Locate the cell with the specified text and output its (x, y) center coordinate. 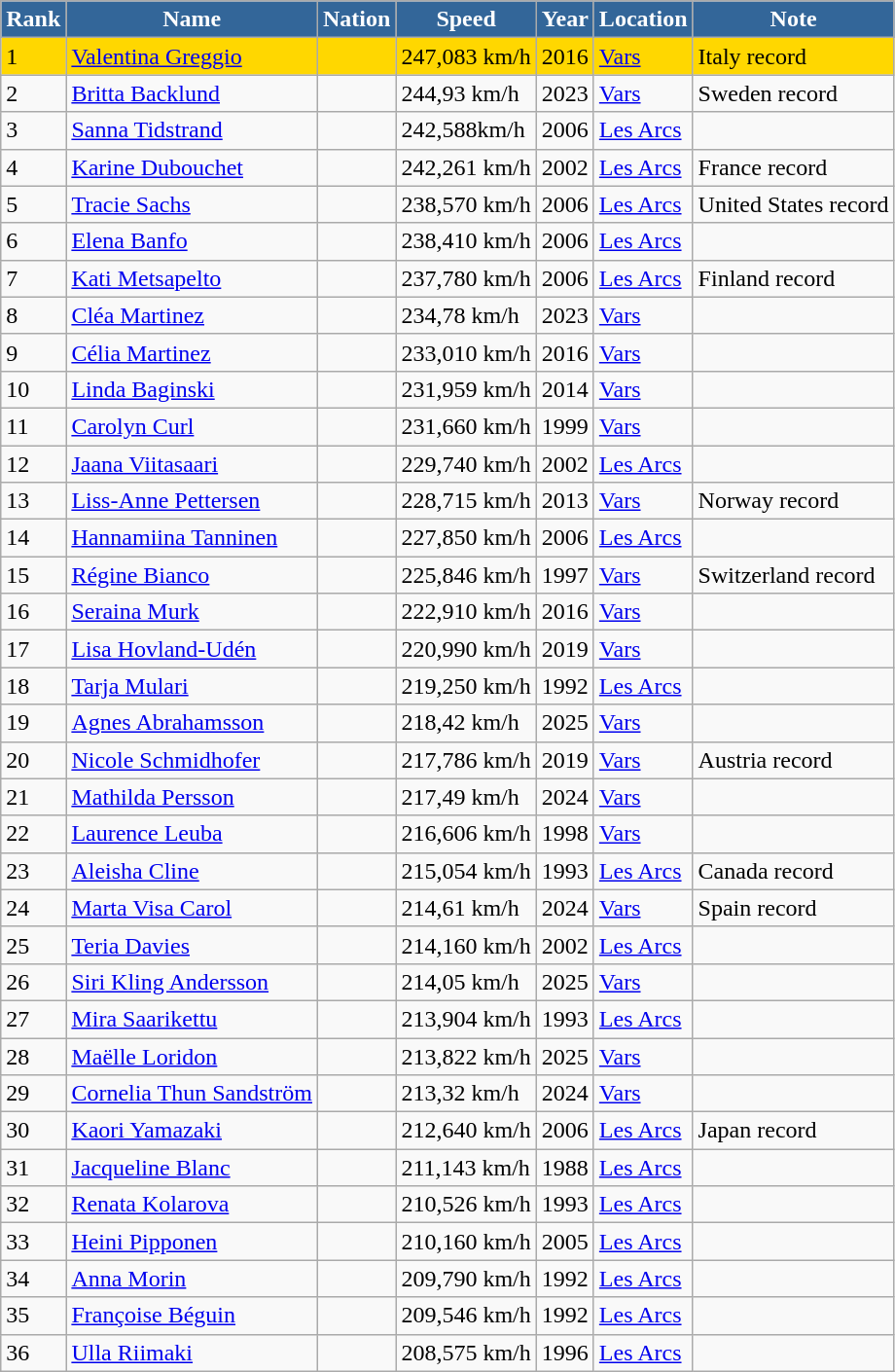
247,083 km/h (466, 56)
Location (643, 19)
16 (33, 612)
12 (33, 464)
Norway record (794, 501)
1997 (564, 575)
Name (193, 19)
24 (33, 908)
Elena Banfo (193, 241)
10 (33, 389)
214,160 km/h (466, 945)
231,660 km/h (466, 426)
242,261 km/h (466, 167)
213,32 km/h (466, 1094)
Nation (356, 19)
Heini Pipponen (193, 1242)
1988 (564, 1168)
Laurence Leuba (193, 834)
214,61 km/h (466, 908)
Agnes Abrahamsson (193, 723)
Jacqueline Blanc (193, 1168)
208,575 km/h (466, 1353)
Siri Kling Andersson (193, 982)
220,990 km/h (466, 649)
20 (33, 760)
Rank (33, 19)
Jaana Viitasaari (193, 464)
31 (33, 1168)
Renata Kolarova (193, 1205)
215,054 km/h (466, 871)
Liss-Anne Pettersen (193, 501)
21 (33, 797)
231,959 km/h (466, 389)
217,786 km/h (466, 760)
219,250 km/h (466, 686)
212,640 km/h (466, 1131)
213,822 km/h (466, 1056)
Year (564, 19)
222,910 km/h (466, 612)
Célia Martinez (193, 352)
22 (33, 834)
2014 (564, 389)
210,526 km/h (466, 1205)
Françoise Béguin (193, 1316)
United States record (794, 204)
Linda Baginski (193, 389)
1 (33, 56)
Marta Visa Carol (193, 908)
Anna Morin (193, 1279)
Speed (466, 19)
Carolyn Curl (193, 426)
244,93 km/h (466, 93)
233,010 km/h (466, 352)
Cornelia Thun Sandström (193, 1094)
18 (33, 686)
1998 (564, 834)
209,790 km/h (466, 1279)
13 (33, 501)
5 (33, 204)
Austria record (794, 760)
Mathilda Persson (193, 797)
Nicole Schmidhofer (193, 760)
Switzerland record (794, 575)
209,546 km/h (466, 1316)
Sweden record (794, 93)
23 (33, 871)
6 (33, 241)
15 (33, 575)
Italy record (794, 56)
242,588km/h (466, 130)
210,160 km/h (466, 1242)
237,780 km/h (466, 278)
Japan record (794, 1131)
19 (33, 723)
1996 (564, 1353)
216,606 km/h (466, 834)
32 (33, 1205)
2013 (564, 501)
214,05 km/h (466, 982)
9 (33, 352)
14 (33, 538)
Finland record (794, 278)
228,715 km/h (466, 501)
33 (33, 1242)
Ulla Riimaki (193, 1353)
Kati Metsapelto (193, 278)
Mira Saarikettu (193, 1019)
Note (794, 19)
Aleisha Cline (193, 871)
11 (33, 426)
234,78 km/h (466, 315)
211,143 km/h (466, 1168)
1999 (564, 426)
Britta Backlund (193, 93)
Tracie Sachs (193, 204)
Canada record (794, 871)
Spain record (794, 908)
Tarja Mulari (193, 686)
Maëlle Loridon (193, 1056)
2005 (564, 1242)
238,570 km/h (466, 204)
238,410 km/h (466, 241)
2 (33, 93)
Hannamiina Tanninen (193, 538)
Régine Bianco (193, 575)
3 (33, 130)
7 (33, 278)
17 (33, 649)
227,850 km/h (466, 538)
25 (33, 945)
30 (33, 1131)
34 (33, 1279)
229,740 km/h (466, 464)
Karine Dubouchet (193, 167)
Sanna Tidstrand (193, 130)
213,904 km/h (466, 1019)
218,42 km/h (466, 723)
4 (33, 167)
26 (33, 982)
Lisa Hovland-Udén (193, 649)
France record (794, 167)
35 (33, 1316)
28 (33, 1056)
29 (33, 1094)
Cléa Martinez (193, 315)
225,846 km/h (466, 575)
36 (33, 1353)
27 (33, 1019)
8 (33, 315)
217,49 km/h (466, 797)
Valentina Greggio (193, 56)
Kaori Yamazaki (193, 1131)
Seraina Murk (193, 612)
Teria Davies (193, 945)
